Return the (X, Y) coordinate for the center point of the cell that contains the specified text.  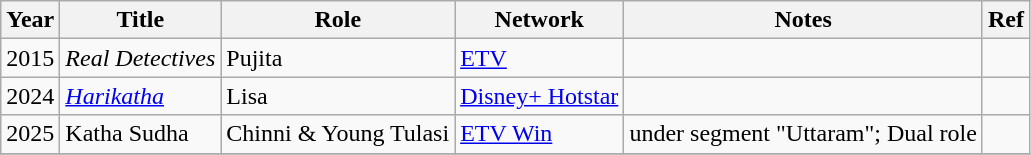
Title (140, 20)
Disney+ Hotstar (540, 96)
2015 (30, 58)
Real Detectives (140, 58)
Harikatha (140, 96)
under segment "Uttaram"; Dual role (804, 134)
Role (338, 20)
Notes (804, 20)
Year (30, 20)
Chinni & Young Tulasi (338, 134)
ETV Win (540, 134)
Lisa (338, 96)
2025 (30, 134)
Network (540, 20)
Ref (1006, 20)
ETV (540, 58)
2024 (30, 96)
Katha Sudha (140, 134)
Pujita (338, 58)
